Extract the [x, y] coordinate from the center of the cell holding the provided text.  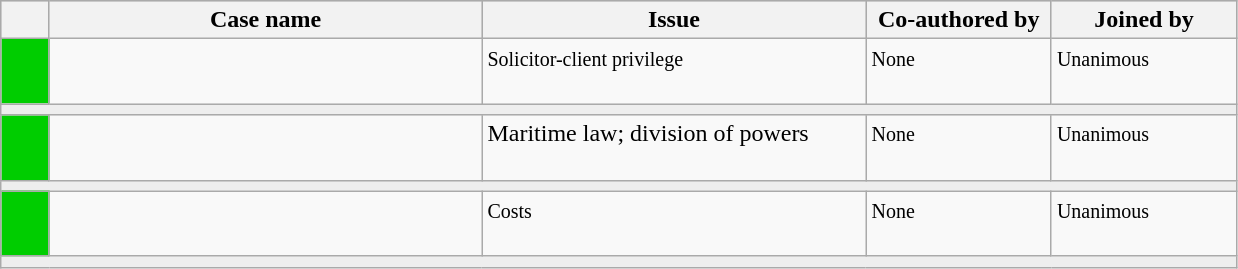
Case name [266, 20]
Maritime law; division of powers [674, 148]
Joined by [1144, 20]
Solicitor-client privilege [674, 72]
Costs [674, 224]
Issue [674, 20]
Co-authored by [958, 20]
